Extract the [X, Y] coordinate from the center of the cell holding the provided text.  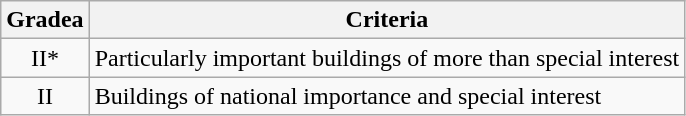
Criteria [387, 20]
II [45, 96]
Particularly important buildings of more than special interest [387, 58]
Gradea [45, 20]
II* [45, 58]
Buildings of national importance and special interest [387, 96]
